Find where the given text appears and provide that cell's center as [x, y] coordinate. 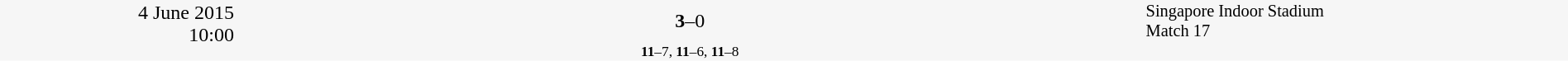
11–7, 11–6, 11–8 [690, 51]
Singapore Indoor StadiumMatch 17 [1356, 21]
4 June 201510:00 [117, 30]
3–0 [690, 21]
